Determine the [X, Y] coordinate at the center of the cell enclosing the given text.  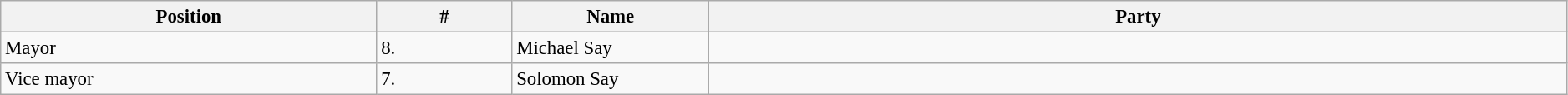
Michael Say [611, 48]
Party [1138, 17]
Solomon Say [611, 79]
8. [444, 48]
Name [611, 17]
7. [444, 79]
Position [189, 17]
Mayor [189, 48]
# [444, 17]
Vice mayor [189, 79]
